Return the [x, y] coordinate for the center point of the cell that contains the specified text.  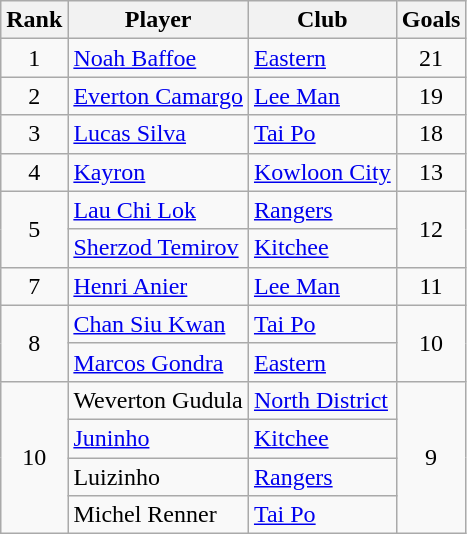
Henri Anier [158, 286]
Weverton Gudula [158, 400]
18 [431, 134]
21 [431, 58]
11 [431, 286]
Lucas Silva [158, 134]
3 [34, 134]
12 [431, 229]
Juninho [158, 438]
4 [34, 172]
Kayron [158, 172]
Kowloon City [322, 172]
Noah Baffoe [158, 58]
Marcos Gondra [158, 362]
9 [431, 457]
Chan Siu Kwan [158, 324]
2 [34, 96]
13 [431, 172]
1 [34, 58]
5 [34, 229]
7 [34, 286]
Sherzod Temirov [158, 248]
Goals [431, 20]
Everton Camargo [158, 96]
Lau Chi Lok [158, 210]
Player [158, 20]
Michel Renner [158, 515]
Rank [34, 20]
North District [322, 400]
8 [34, 343]
Club [322, 20]
19 [431, 96]
Luizinho [158, 477]
